Extract the (x, y) coordinate from the center of the cell holding the provided text.  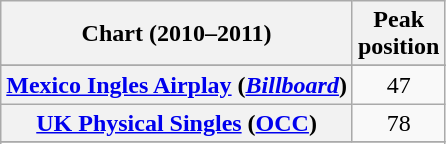
Chart (2010–2011) (177, 34)
47 (398, 85)
Mexico Ingles Airplay (Billboard) (177, 85)
78 (398, 123)
Peakposition (398, 34)
UK Physical Singles (OCC) (177, 123)
